Provide the (x, y) coordinate of the cell's center where the given text is located.  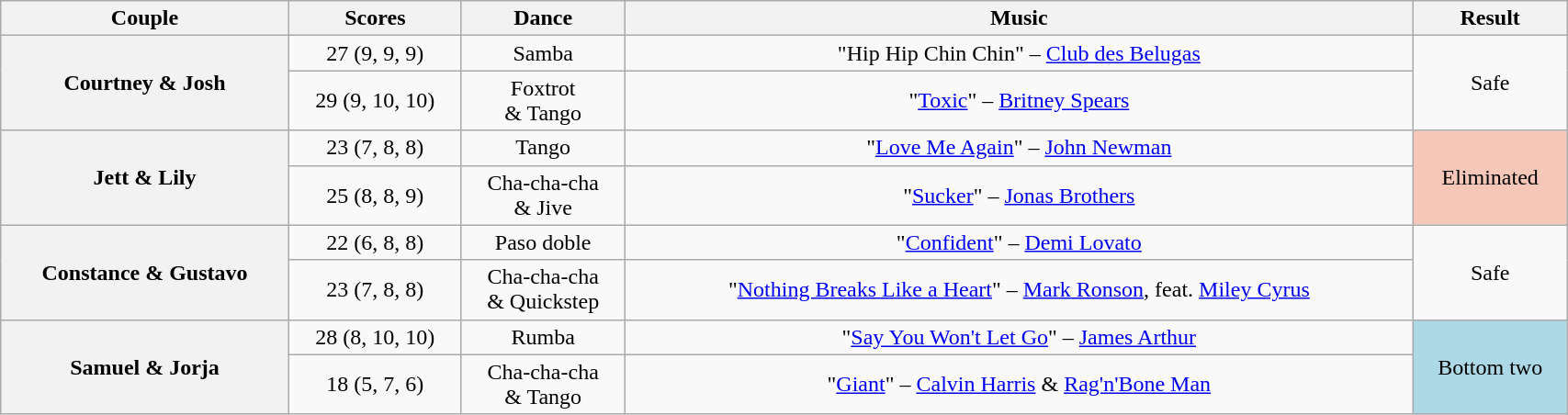
Music (1020, 18)
Courtney & Josh (145, 83)
22 (6, 8, 8) (375, 242)
25 (8, 8, 9) (375, 195)
Samuel & Jorja (145, 367)
"Say You Won't Let Go" – James Arthur (1020, 337)
"Giant" – Calvin Harris & Rag'n'Bone Man (1020, 384)
Eliminated (1490, 178)
Bottom two (1490, 367)
"Love Me Again" – John Newman (1020, 148)
"Toxic" – Britney Spears (1020, 101)
Tango (542, 148)
Scores (375, 18)
18 (5, 7, 6) (375, 384)
Cha-cha-cha& Tango (542, 384)
Cha-cha-cha& Jive (542, 195)
Dance (542, 18)
29 (9, 10, 10) (375, 101)
Cha-cha-cha& Quickstep (542, 290)
Result (1490, 18)
Foxtrot& Tango (542, 101)
28 (8, 10, 10) (375, 337)
"Confident" – Demi Lovato (1020, 242)
27 (9, 9, 9) (375, 53)
Jett & Lily (145, 178)
"Sucker" – Jonas Brothers (1020, 195)
Samba (542, 53)
Couple (145, 18)
Paso doble (542, 242)
Constance & Gustavo (145, 272)
"Nothing Breaks Like a Heart" – Mark Ronson, feat. Miley Cyrus (1020, 290)
Rumba (542, 337)
"Hip Hip Chin Chin" – Club des Belugas (1020, 53)
